Locate the cell with the specified text and output its [X, Y] center coordinate. 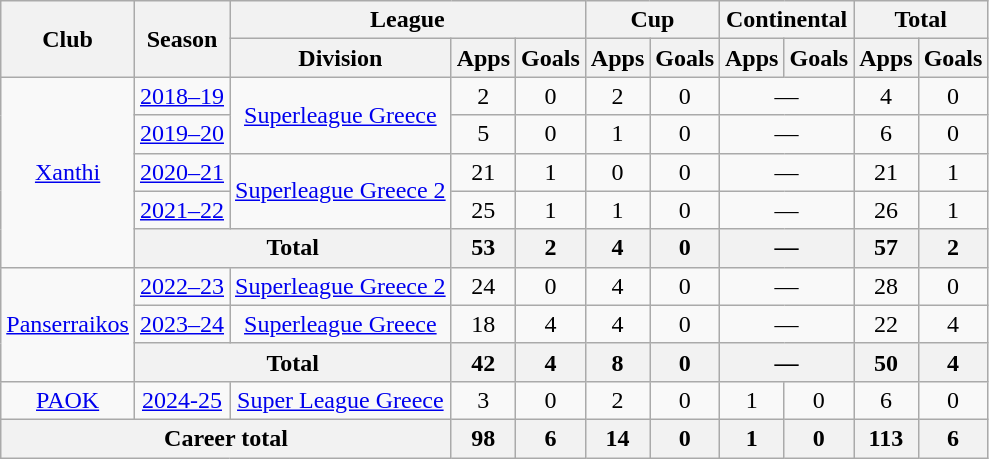
3 [483, 400]
18 [483, 324]
53 [483, 248]
League [408, 20]
Super League Greece [341, 400]
2019–20 [182, 134]
2018–19 [182, 96]
42 [483, 362]
8 [617, 362]
2024-25 [182, 400]
26 [886, 210]
98 [483, 438]
Cup [652, 20]
14 [617, 438]
113 [886, 438]
Career total [226, 438]
57 [886, 248]
50 [886, 362]
Division [341, 58]
2022–23 [182, 286]
Season [182, 39]
2021–22 [182, 210]
28 [886, 286]
PAOK [68, 400]
25 [483, 210]
Club [68, 39]
2020–21 [182, 172]
5 [483, 134]
22 [886, 324]
24 [483, 286]
Panserraikos [68, 324]
Continental [787, 20]
2023–24 [182, 324]
Xanthi [68, 172]
